Detect which cell encompasses the target text, then output its [x, y] center coordinate. 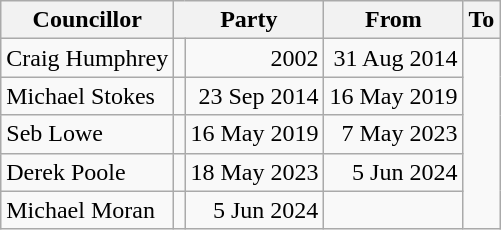
2002 [254, 58]
23 Sep 2014 [254, 96]
Seb Lowe [88, 134]
From [394, 20]
7 May 2023 [394, 134]
Michael Moran [88, 210]
Michael Stokes [88, 96]
Craig Humphrey [88, 58]
18 May 2023 [254, 172]
Derek Poole [88, 172]
To [482, 20]
Party [249, 20]
Councillor [88, 20]
31 Aug 2014 [394, 58]
